For the text-containing cell, return its midpoint in (x, y) coordinate format. 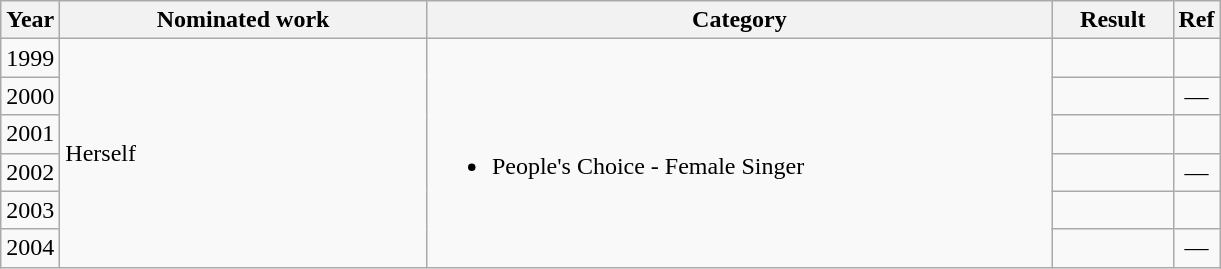
2003 (30, 210)
Nominated work (244, 20)
Year (30, 20)
1999 (30, 58)
Result (1112, 20)
People's Choice - Female Singer (739, 153)
2001 (30, 134)
Ref (1196, 20)
2002 (30, 172)
Herself (244, 153)
2004 (30, 248)
Category (739, 20)
2000 (30, 96)
